Determine the (x, y) coordinate at the center of the cell enclosing the given text.  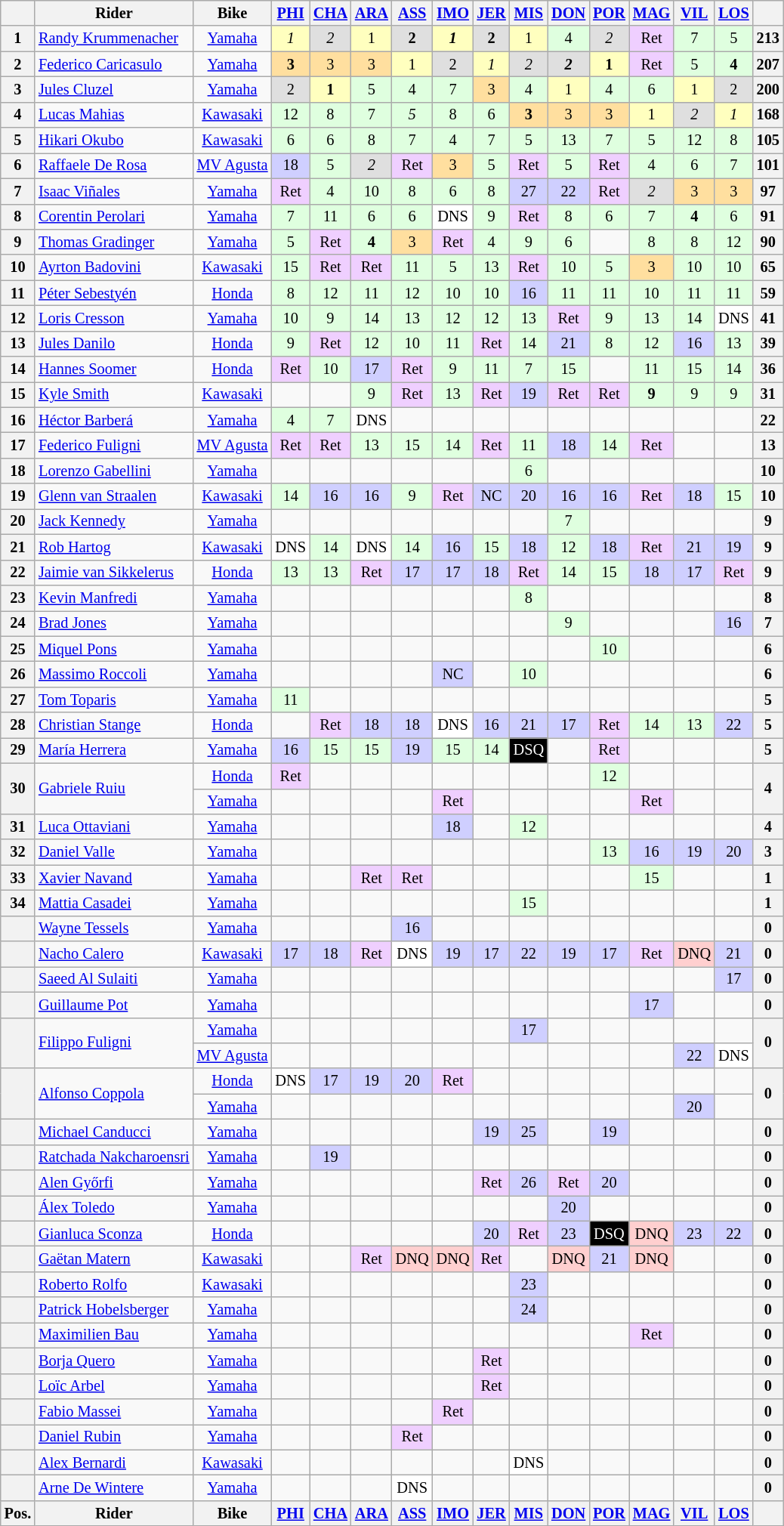
Loïc Arbel (114, 1386)
207 (768, 64)
34 (18, 903)
32 (18, 852)
Daniel Valle (114, 852)
Raffaele De Rosa (114, 165)
Maximilien Bau (114, 1335)
200 (768, 89)
Luca Ottaviani (114, 826)
36 (768, 369)
Federico Fuligni (114, 445)
Gaëtan Matern (114, 1259)
65 (768, 267)
28 (18, 725)
Xavier Navand (114, 878)
Jules Danilo (114, 344)
Christian Stange (114, 725)
Fabio Massei (114, 1411)
Rob Hartog (114, 547)
Nacho Calero (114, 954)
Filippo Fuligni (114, 1043)
Wayne Tessels (114, 928)
213 (768, 39)
97 (768, 191)
Miquel Pons (114, 649)
Alex Bernardi (114, 1463)
Patrick Hobelsberger (114, 1310)
Jules Cluzel (114, 89)
33 (18, 878)
29 (18, 750)
168 (768, 115)
Loris Cresson (114, 318)
Lucas Mahias (114, 115)
Thomas Gradinger (114, 242)
Massimo Roccoli (114, 674)
91 (768, 217)
Roberto Rolfo (114, 1284)
Kevin Manfredi (114, 598)
39 (768, 344)
Isaac Viñales (114, 191)
Federico Caricasulo (114, 64)
Ratchada Nakcharoensri (114, 1157)
Tom Toparis (114, 700)
Arne De Wintere (114, 1487)
Randy Krummenacher (114, 39)
Alfonso Coppola (114, 1094)
59 (768, 293)
Jack Kennedy (114, 521)
Saeed Al Sulaiti (114, 979)
Daniel Rubin (114, 1437)
Brad Jones (114, 623)
105 (768, 141)
Péter Sebestyén (114, 293)
Guillaume Pot (114, 1005)
Alen Győrfi (114, 1183)
90 (768, 242)
Hannes Soomer (114, 369)
Jaimie van Sikkelerus (114, 573)
Álex Toledo (114, 1208)
41 (768, 318)
Corentin Perolari (114, 217)
Héctor Barberá (114, 420)
101 (768, 165)
Borja Quero (114, 1361)
30 (18, 789)
Gabriele Ruiu (114, 789)
Gianluca Sconza (114, 1234)
Michael Canducci (114, 1132)
Lorenzo Gabellini (114, 471)
Glenn van Straalen (114, 496)
María Herrera (114, 750)
Kyle Smith (114, 394)
Pos. (18, 1513)
Mattia Casadei (114, 903)
Ayrton Badovini (114, 267)
Hikari Okubo (114, 141)
